Capture the cell that displays the provided text and extract its [X, Y] central coordinate. 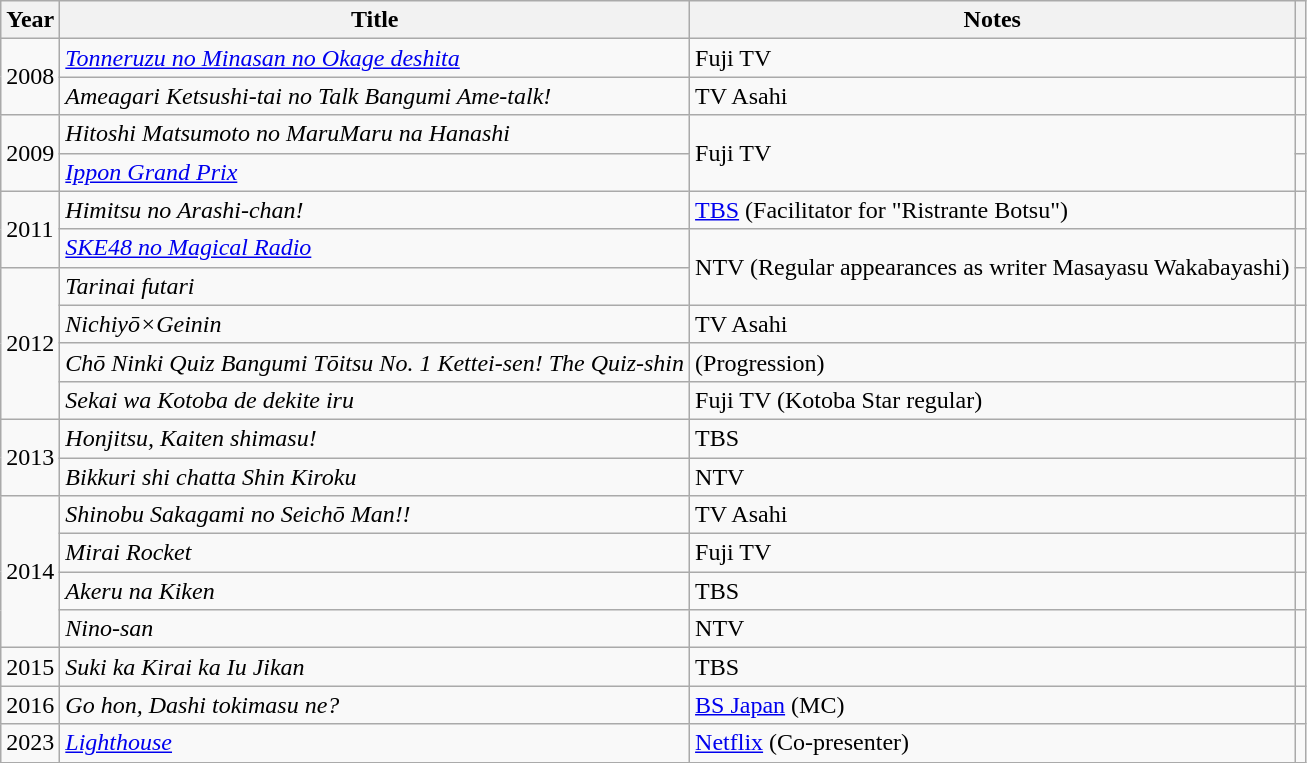
Bikkuri shi chatta Shin Kiroku [375, 477]
2012 [30, 343]
Title [375, 20]
Lighthouse [375, 743]
(Progression) [992, 362]
Mirai Rocket [375, 553]
2016 [30, 705]
2011 [30, 229]
Honjitsu, Kaiten shimasu! [375, 438]
Shinobu Sakagami no Seichō Man!! [375, 515]
2014 [30, 572]
Go hon, Dashi tokimasu ne? [375, 705]
BS Japan (MC) [992, 705]
2023 [30, 743]
Tarinai futari [375, 286]
SKE48 no Magical Radio [375, 248]
2013 [30, 457]
NTV (Regular appearances as writer Masayasu Wakabayashi) [992, 267]
Chō Ninki Quiz Bangumi Tōitsu No. 1 Kettei-sen! The Quiz-shin [375, 362]
Akeru na Kiken [375, 591]
Nichiyō×Geinin [375, 324]
Ameagari Ketsushi-tai no Talk Bangumi Ame-talk! [375, 96]
Netflix (Co-presenter) [992, 743]
2009 [30, 153]
Fuji TV (Kotoba Star regular) [992, 400]
Nino-san [375, 629]
Tonneruzu no Minasan no Okage deshita [375, 58]
Himitsu no Arashi-chan! [375, 210]
Hitoshi Matsumoto no MaruMaru na Hanashi [375, 134]
TBS (Facilitator for "Ristrante Botsu") [992, 210]
Ippon Grand Prix [375, 172]
Year [30, 20]
2008 [30, 77]
Notes [992, 20]
2015 [30, 667]
Sekai wa Kotoba de dekite iru [375, 400]
Suki ka Kirai ka Iu Jikan [375, 667]
